Return (x, y) of the center of cell containing provided text 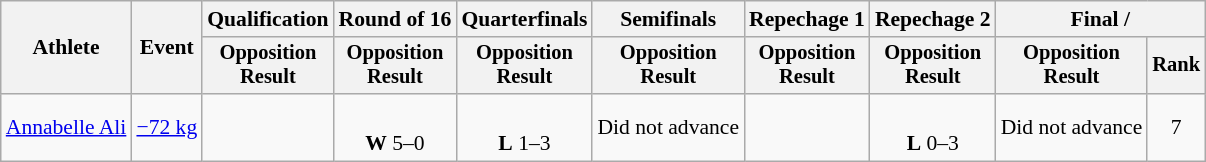
Event (166, 48)
Final / (1100, 19)
L 0–3 (933, 128)
L 1–3 (524, 128)
Rank (1176, 66)
W 5–0 (396, 128)
Repechage 1 (807, 19)
Annabelle Ali (66, 128)
Athlete (66, 48)
−72 kg (166, 128)
Repechage 2 (933, 19)
Semifinals (668, 19)
7 (1176, 128)
Quarterfinals (524, 19)
Qualification (268, 19)
Round of 16 (396, 19)
